Detect which cell encompasses the target text, then output its (X, Y) center coordinate. 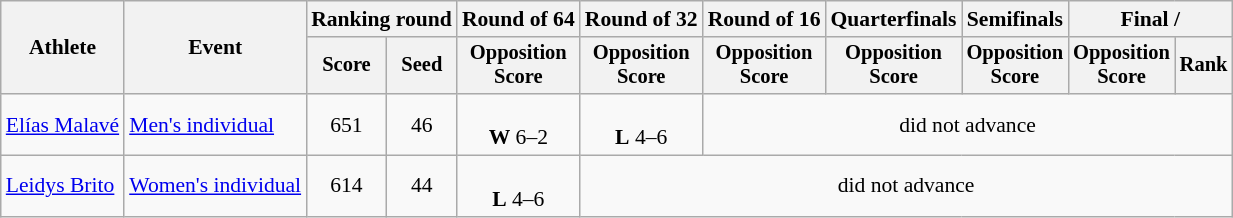
Men's individual (215, 124)
Rank (1204, 66)
Round of 16 (764, 19)
Event (215, 48)
651 (346, 124)
W 6–2 (518, 124)
Round of 32 (642, 19)
Athlete (62, 48)
Final / (1150, 19)
Quarterfinals (894, 19)
Seed (422, 66)
Elías Malavé (62, 124)
Leidys Brito (62, 186)
Semifinals (1016, 19)
46 (422, 124)
Women's individual (215, 186)
44 (422, 186)
Ranking round (382, 19)
Score (346, 66)
Round of 64 (518, 19)
614 (346, 186)
